From the cell containing the given text, extract its center point as (X, Y) coordinate. 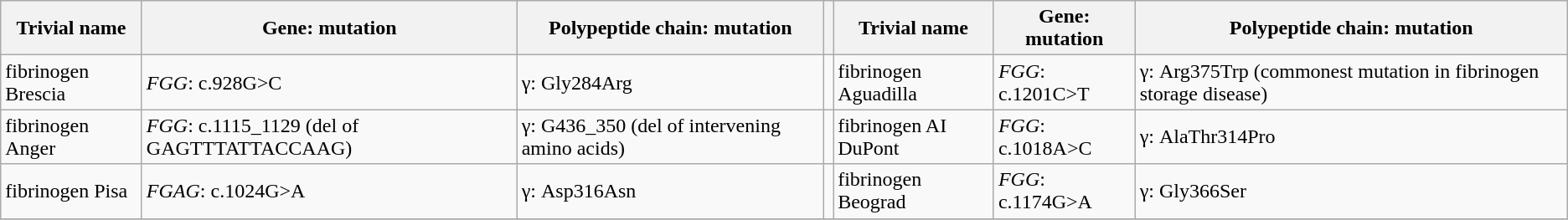
FGG: c.928G>C (329, 82)
FGG: c.1018A>C (1064, 137)
γ: Gly284Arg (670, 82)
FGG: c.1201C>T (1064, 82)
γ: Asp316Asn (670, 191)
fibrinogen AI DuPont (914, 137)
γ: Gly366Ser (1351, 191)
fibrinogen Beograd (914, 191)
fibrinogen Brescia (72, 82)
fibrinogen Anger (72, 137)
FGAG: c.1024G>A (329, 191)
FGG: c.1174G>A (1064, 191)
fibrinogen Pisa (72, 191)
γ: Arg375Trp (commonest mutation in fibrinogen storage disease) (1351, 82)
FGG: c.1115_1129 (del of GAGTTTATTACCAAG) (329, 137)
γ: G436_350 (del of intervening amino acids) (670, 137)
γ: AlaThr314Pro (1351, 137)
fibrinogen Aguadilla (914, 82)
